Find where the given text appears and provide that cell's center as (x, y) coordinate. 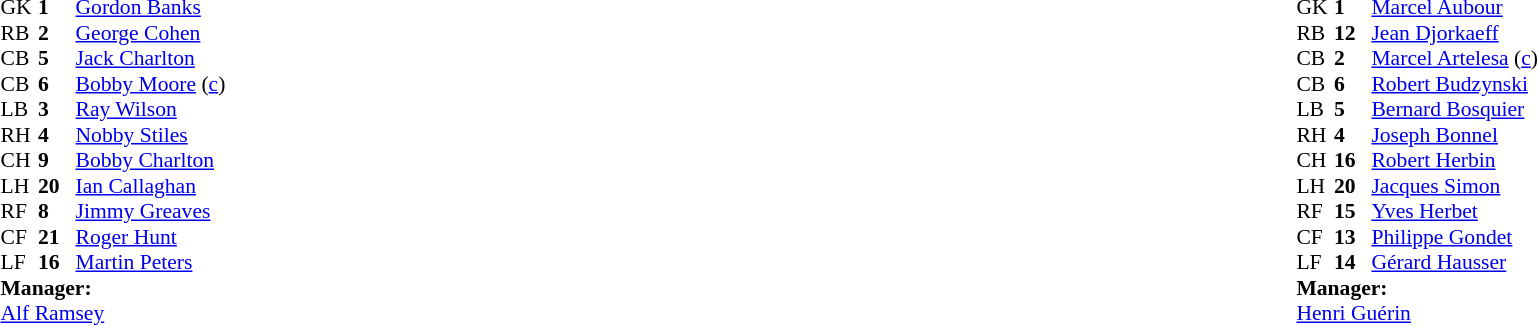
Ian Callaghan (151, 186)
12 (1353, 33)
9 (57, 161)
8 (57, 211)
Bobby Charlton (151, 161)
Jimmy Greaves (151, 211)
Manager: (112, 288)
3 (57, 109)
21 (57, 237)
Martin Peters (151, 263)
Nobby Stiles (151, 135)
15 (1353, 211)
George Cohen (151, 33)
Bobby Moore (c) (151, 84)
Roger Hunt (151, 237)
Ray Wilson (151, 109)
14 (1353, 263)
13 (1353, 237)
Jack Charlton (151, 59)
